Output the [X, Y] coordinate of the center of the cell containing the given text.  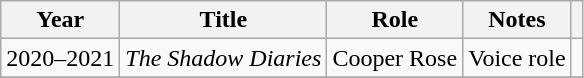
Cooper Rose [395, 58]
Role [395, 20]
The Shadow Diaries [224, 58]
Title [224, 20]
Voice role [518, 58]
2020–2021 [60, 58]
Year [60, 20]
Notes [518, 20]
